Output the [X, Y] coordinate of the center of the cell containing the given text.  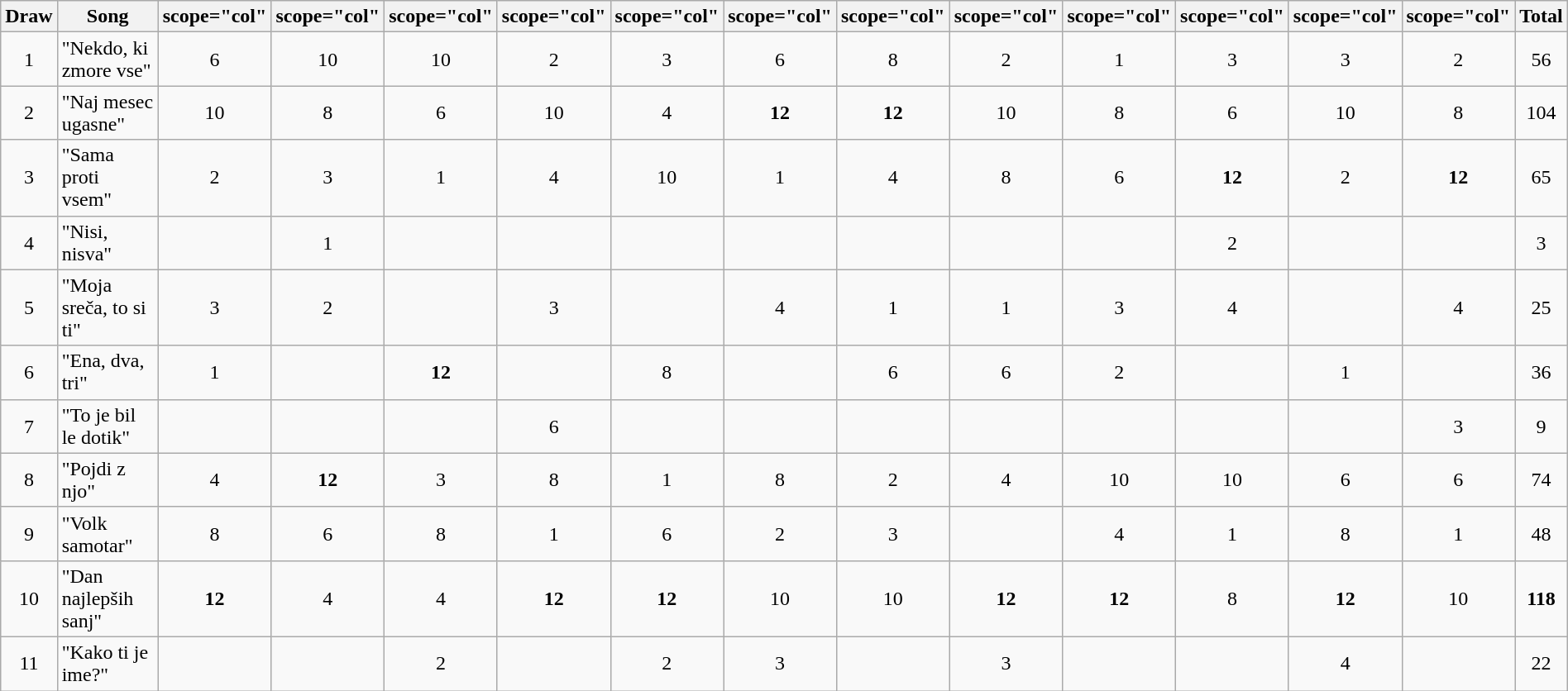
"Sama proti vsem" [108, 178]
65 [1542, 178]
Song [108, 17]
118 [1542, 598]
"Dan najlepših sanj" [108, 598]
"Kako ti je ime?" [108, 663]
22 [1542, 663]
36 [1542, 372]
"To je bil le dotik" [108, 427]
"Ena, dva, tri" [108, 372]
11 [29, 663]
Draw [29, 17]
Total [1542, 17]
104 [1542, 112]
"Naj mesec ugasne" [108, 112]
"Volk samotar" [108, 534]
"Moja sreča, to si ti" [108, 307]
5 [29, 307]
"Nisi, nisva" [108, 243]
"Pojdi z njo" [108, 479]
"Nekdo, ki zmore vse" [108, 60]
7 [29, 427]
48 [1542, 534]
56 [1542, 60]
74 [1542, 479]
25 [1542, 307]
